For the text-containing cell, return its midpoint in (x, y) coordinate format. 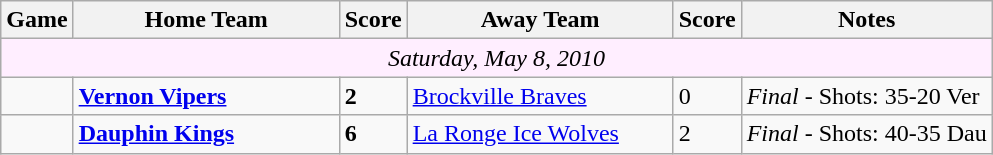
Game (37, 20)
Away Team (540, 20)
Home Team (206, 20)
Final - Shots: 35-20 Ver (866, 96)
Final - Shots: 40-35 Dau (866, 134)
0 (707, 96)
Vernon Vipers (206, 96)
Brockville Braves (540, 96)
La Ronge Ice Wolves (540, 134)
Saturday, May 8, 2010 (496, 58)
6 (373, 134)
Dauphin Kings (206, 134)
Notes (866, 20)
